Determine the [X, Y] coordinate at the center of the cell enclosing the given text.  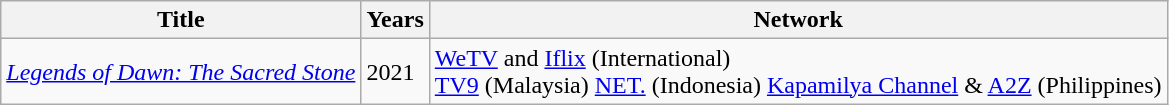
Title [181, 20]
WeTV and Iflix (International)TV9 (Malaysia) NET. (Indonesia) Kapamilya Channel & A2Z (Philippines) [798, 72]
Legends of Dawn: The Sacred Stone [181, 72]
2021 [395, 72]
Years [395, 20]
Network [798, 20]
